Provide the (x, y) coordinate of the cell's center where the given text is located.  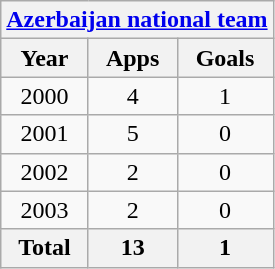
4 (132, 96)
2001 (45, 134)
Apps (132, 58)
Total (45, 248)
13 (132, 248)
Goals (225, 58)
Year (45, 58)
2003 (45, 210)
2000 (45, 96)
2002 (45, 172)
5 (132, 134)
Azerbaijan national team (137, 20)
